For the text-containing cell, return its midpoint in (X, Y) coordinate format. 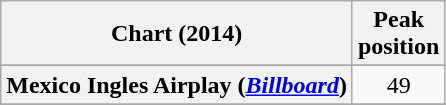
Chart (2014) (177, 34)
49 (398, 85)
Mexico Ingles Airplay (Billboard) (177, 85)
Peakposition (398, 34)
